Detect which cell encompasses the target text, then output its [X, Y] center coordinate. 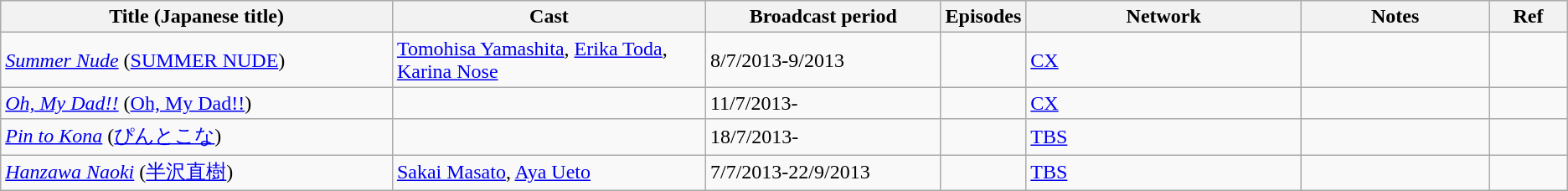
Summer Nude (SUMMER NUDE) [197, 60]
Broadcast period [823, 17]
11/7/2013- [823, 103]
Sakai Masato, Aya Ueto [549, 173]
8/7/2013-9/2013 [823, 60]
Notes [1395, 17]
Oh, My Dad!! (Oh, My Dad!!) [197, 103]
Ref [1529, 17]
Cast [549, 17]
7/7/2013-22/9/2013 [823, 173]
Episodes [983, 17]
Network [1164, 17]
Title (Japanese title) [197, 17]
Tomohisa Yamashita, Erika Toda, Karina Nose [549, 60]
Hanzawa Naoki (半沢直樹) [197, 173]
18/7/2013- [823, 137]
Pin to Kona (ぴんとこな) [197, 137]
